For the text-containing cell, return its midpoint in (x, y) coordinate format. 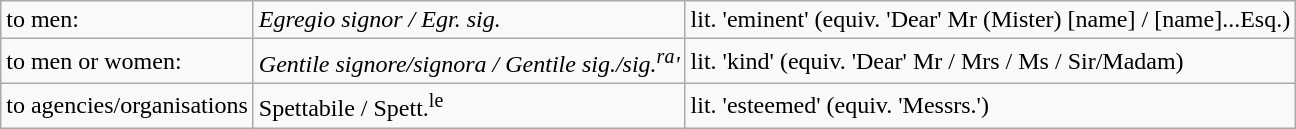
to agencies/organisations (128, 106)
lit. 'eminent' (equiv. 'Dear' Mr (Mister) [name] / [name]...Esq.) (990, 20)
Egregio signor / Egr. sig. (469, 20)
Gentile signore/signora / Gentile sig./sig.ra' (469, 62)
Spettabile / Spett.le (469, 106)
lit. 'kind' (equiv. 'Dear' Mr / Mrs / Ms / Sir/Madam) (990, 62)
lit. 'esteemed' (equiv. 'Messrs.') (990, 106)
to men: (128, 20)
to men or women: (128, 62)
